Determine the (X, Y) coordinate at the center of the cell enclosing the given text.  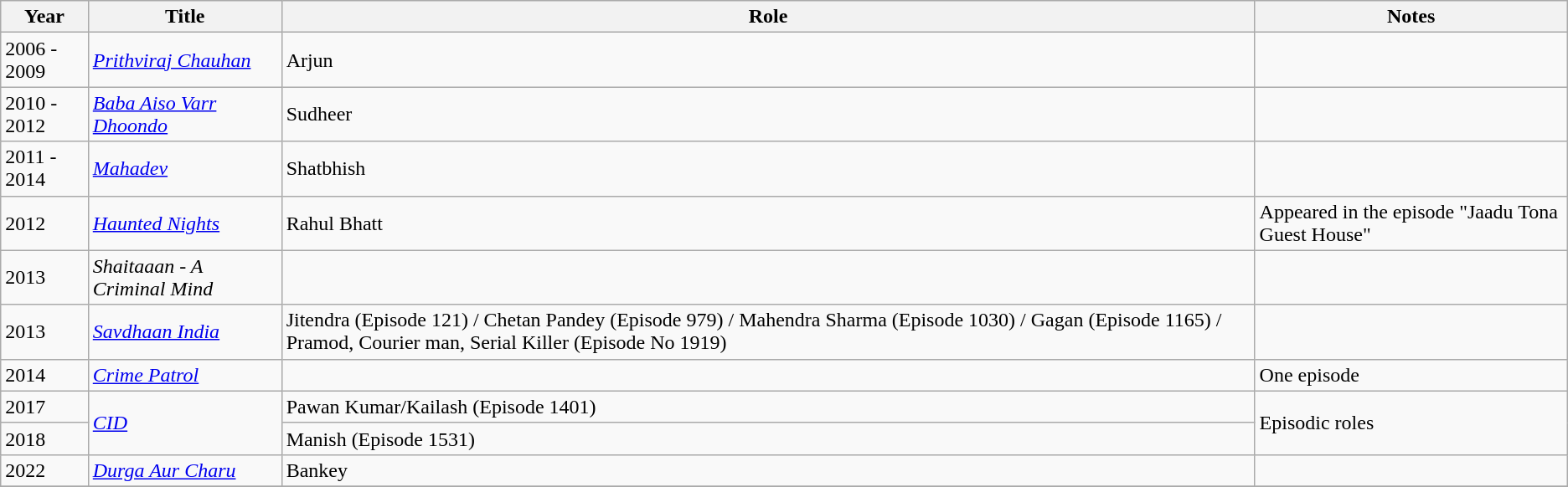
One episode (1411, 375)
Manish (Episode 1531) (768, 438)
Year (45, 17)
2011 - 2014 (45, 169)
2017 (45, 407)
Rahul Bhatt (768, 223)
Sudheer (768, 114)
2012 (45, 223)
2014 (45, 375)
Episodic roles (1411, 423)
2022 (45, 470)
2010 - 2012 (45, 114)
2006 - 2009 (45, 60)
Arjun (768, 60)
Durga Aur Charu (184, 470)
Appeared in the episode "Jaadu Tona Guest House" (1411, 223)
Prithviraj Chauhan (184, 60)
Baba Aiso Varr Dhoondo (184, 114)
Shaitaaan - A Criminal Mind (184, 278)
Bankey (768, 470)
Title (184, 17)
Pawan Kumar/Kailash (Episode 1401) (768, 407)
Notes (1411, 17)
Haunted Nights (184, 223)
Savdhaan India (184, 331)
Mahadev (184, 169)
Shatbhish (768, 169)
CID (184, 423)
Role (768, 17)
Crime Patrol (184, 375)
2018 (45, 438)
